Capture the cell that displays the provided text and extract its (X, Y) central coordinate. 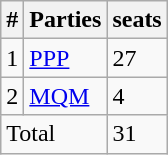
2 (12, 96)
MQM (66, 96)
31 (137, 134)
# (12, 20)
seats (137, 20)
PPP (66, 58)
27 (137, 58)
4 (137, 96)
Parties (66, 20)
Total (54, 134)
1 (12, 58)
